Pinpoint the cell where the given text exists, returning its [x, y] midpoint coordinate. 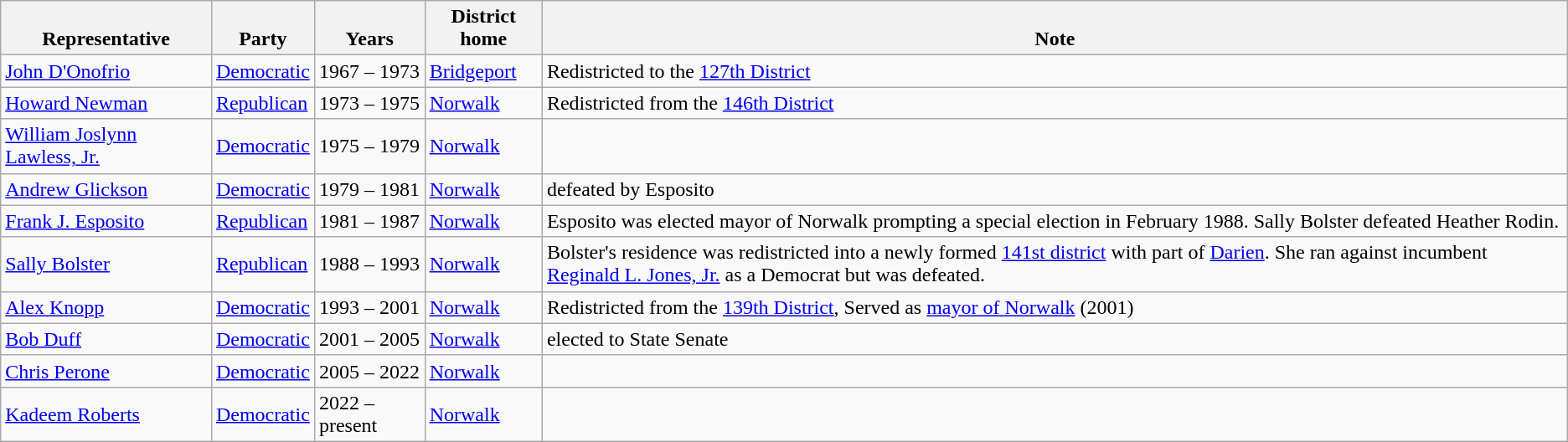
Representative [106, 28]
1981 – 1987 [369, 221]
Andrew Glickson [106, 189]
Bob Duff [106, 339]
Chris Perone [106, 371]
elected to State Senate [1055, 339]
2005 – 2022 [369, 371]
Bridgeport [483, 71]
John D'Onofrio [106, 71]
2022 – present [369, 414]
Kadeem Roberts [106, 414]
1973 – 1975 [369, 103]
William Joslynn Lawless, Jr. [106, 146]
Esposito was elected mayor of Norwalk prompting a special election in February 1988. Sally Bolster defeated Heather Rodin. [1055, 221]
District home [483, 28]
1988 – 1993 [369, 265]
Redistricted from the 139th District, Served as mayor of Norwalk (2001) [1055, 307]
Years [369, 28]
1993 – 2001 [369, 307]
2001 – 2005 [369, 339]
Sally Bolster [106, 265]
1979 – 1981 [369, 189]
Alex Knopp [106, 307]
Howard Newman [106, 103]
Redistricted to the 127th District [1055, 71]
Note [1055, 28]
1967 – 1973 [369, 71]
Redistricted from the 146th District [1055, 103]
Party [263, 28]
1975 – 1979 [369, 146]
Frank J. Esposito [106, 221]
defeated by Esposito [1055, 189]
